Provide the (X, Y) coordinate of the cell's center where the given text is located.  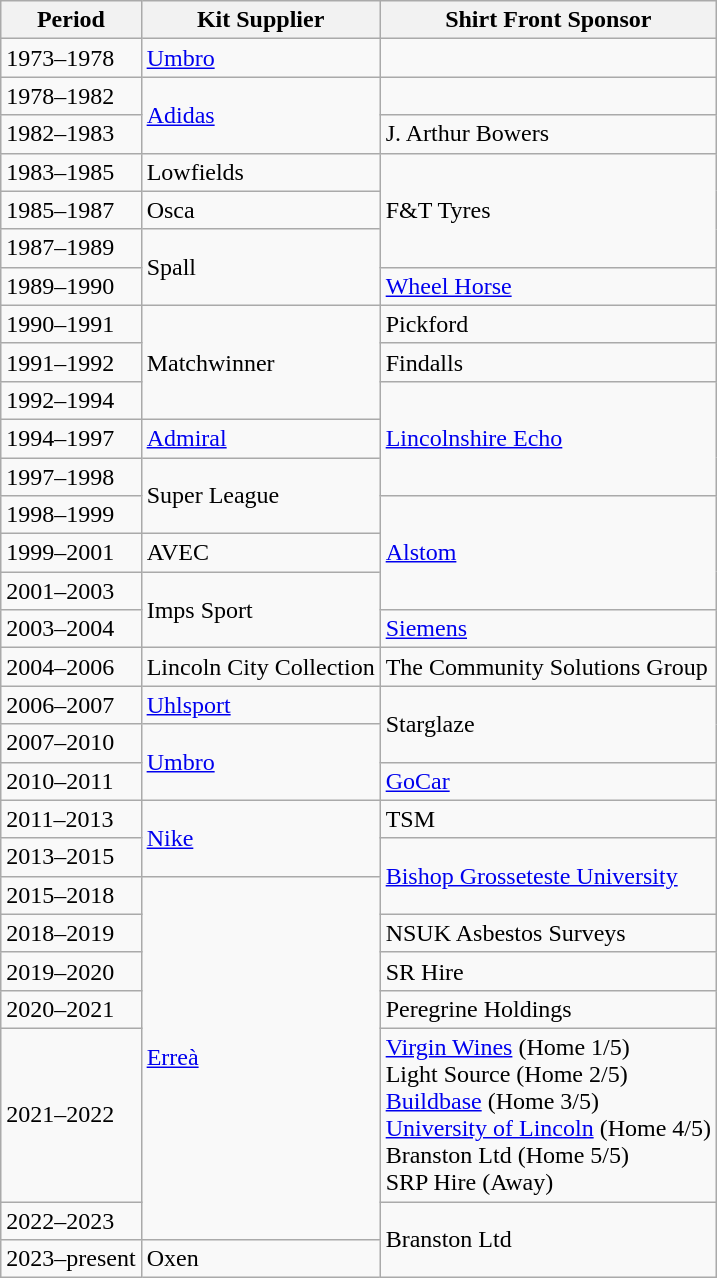
Bishop Grosseteste University (548, 876)
2001–2003 (71, 591)
2007–2010 (71, 743)
Starglaze (548, 724)
2006–2007 (71, 705)
Osca (260, 210)
SR Hire (548, 971)
1989–1990 (71, 286)
2019–2020 (71, 971)
Imps Sport (260, 610)
Adidas (260, 115)
Spall (260, 267)
Erreà (260, 1058)
Kit Supplier (260, 20)
1973–1978 (71, 58)
Period (71, 20)
The Community Solutions Group (548, 667)
1997–1998 (71, 477)
2020–2021 (71, 1009)
1992–1994 (71, 400)
Shirt Front Sponsor (548, 20)
1998–1999 (71, 515)
Virgin Wines (Home 1/5) Light Source (Home 2/5) Buildbase (Home 3/5) University of Lincoln (Home 4/5) Branston Ltd (Home 5/5) SRP Hire (Away) (548, 1114)
2023–present (71, 1259)
TSM (548, 819)
1983–1985 (71, 172)
NSUK Asbestos Surveys (548, 933)
1991–1992 (71, 362)
Wheel Horse (548, 286)
2013–2015 (71, 857)
1990–1991 (71, 324)
1987–1989 (71, 248)
1982–1983 (71, 134)
Lincoln City Collection (260, 667)
Nike (260, 838)
Matchwinner (260, 362)
J. Arthur Bowers (548, 134)
Peregrine Holdings (548, 1009)
Findalls (548, 362)
Alstom (548, 553)
2010–2011 (71, 781)
1994–1997 (71, 438)
Super League (260, 496)
2015–2018 (71, 895)
Pickford (548, 324)
Lincolnshire Echo (548, 438)
2011–2013 (71, 819)
2003–2004 (71, 629)
Uhlsport (260, 705)
AVEC (260, 553)
2022–2023 (71, 1221)
Branston Ltd (548, 1240)
1999–2001 (71, 553)
Admiral (260, 438)
1985–1987 (71, 210)
2018–2019 (71, 933)
2021–2022 (71, 1114)
Siemens (548, 629)
Lowfields (260, 172)
F&T Tyres (548, 210)
Oxen (260, 1259)
1978–1982 (71, 96)
GoCar (548, 781)
2004–2006 (71, 667)
